Return the [x, y] coordinate for the center point of the cell that contains the specified text.  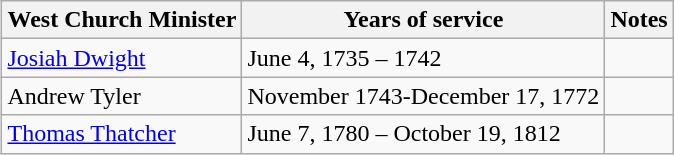
Notes [639, 20]
West Church Minister [122, 20]
June 4, 1735 – 1742 [424, 58]
June 7, 1780 – October 19, 1812 [424, 134]
Josiah Dwight [122, 58]
Andrew Tyler [122, 96]
Thomas Thatcher [122, 134]
Years of service [424, 20]
November 1743-December 17, 1772 [424, 96]
